Scan for the cell matching the given text and deliver its (X, Y) coordinate at center. 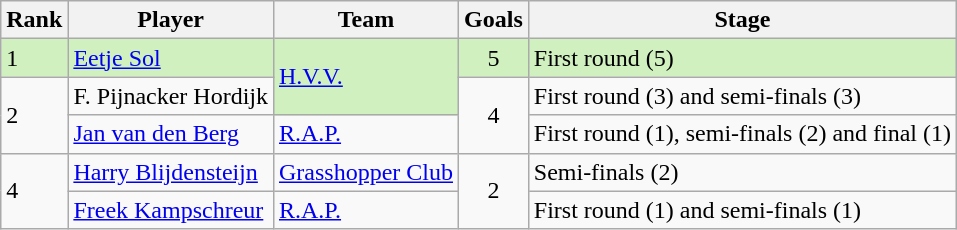
First round (1), semi-finals (2) and final (1) (742, 134)
Goals (494, 20)
F. Pĳnacker Hordĳk (171, 96)
Player (171, 20)
Team (366, 20)
Jan van den Berg (171, 134)
Rank (34, 20)
First round (3) and semi-finals (3) (742, 96)
Freek Kampschreur (171, 210)
First round (1) and semi-finals (1) (742, 210)
1 (34, 58)
Eetje Sol (171, 58)
Grasshopper Club (366, 172)
Stage (742, 20)
Harry Blĳdensteĳn (171, 172)
Semi-finals (2) (742, 172)
H.V.V. (366, 77)
First round (5) (742, 58)
5 (494, 58)
